Detect which cell encompasses the target text, then output its [x, y] center coordinate. 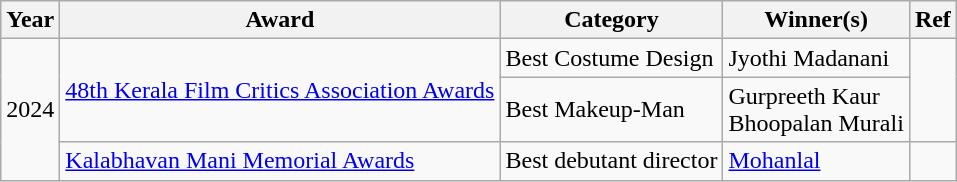
Jyothi Madanani [816, 58]
Best Costume Design [612, 58]
Category [612, 20]
Winner(s) [816, 20]
Gurpreeth Kaur Bhoopalan Murali [816, 110]
2024 [30, 110]
Best debutant director [612, 161]
Year [30, 20]
Award [280, 20]
Mohanlal [816, 161]
Kalabhavan Mani Memorial Awards [280, 161]
Ref [932, 20]
48th Kerala Film Critics Association Awards [280, 90]
Best Makeup-Man [612, 110]
